Return [x, y] of the center of cell containing provided text 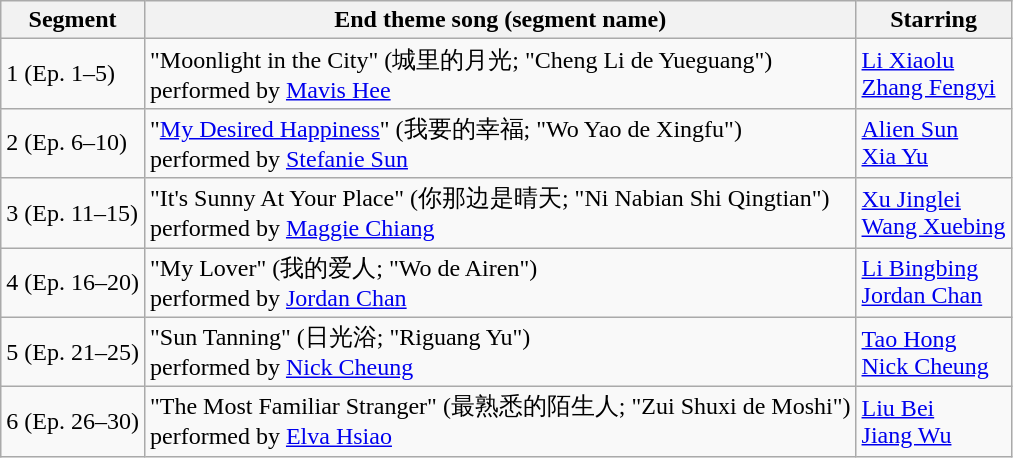
Alien SunXia Yu [934, 143]
Segment [73, 20]
Tao HongNick Cheung [934, 352]
"The Most Familiar Stranger" (最熟悉的陌生人; "Zui Shuxi de Moshi")performed by Elva Hsiao [500, 422]
Li BingbingJordan Chan [934, 283]
5 (Ep. 21–25) [73, 352]
2 (Ep. 6–10) [73, 143]
Li XiaoluZhang Fengyi [934, 74]
"Sun Tanning" (日光浴; "Riguang Yu")performed by Nick Cheung [500, 352]
"My Lover" (我的爱人; "Wo de Airen")performed by Jordan Chan [500, 283]
Xu JingleiWang Xuebing [934, 213]
Liu BeiJiang Wu [934, 422]
"It's Sunny At Your Place" (你那边是晴天; "Ni Nabian Shi Qingtian")performed by Maggie Chiang [500, 213]
4 (Ep. 16–20) [73, 283]
Starring [934, 20]
1 (Ep. 1–5) [73, 74]
6 (Ep. 26–30) [73, 422]
3 (Ep. 11–15) [73, 213]
"Moonlight in the City" (城里的月光; "Cheng Li de Yueguang")performed by Mavis Hee [500, 74]
End theme song (segment name) [500, 20]
"My Desired Happiness" (我要的幸福; "Wo Yao de Xingfu")performed by Stefanie Sun [500, 143]
